Find where the given text appears and provide that cell's center as [x, y] coordinate. 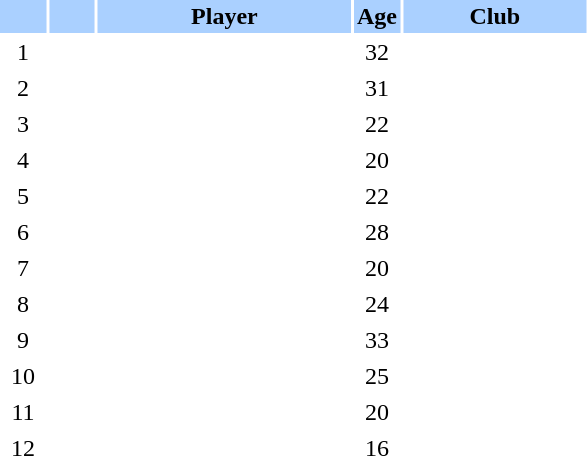
10 [23, 376]
9 [23, 340]
24 [377, 304]
4 [23, 160]
8 [23, 304]
11 [23, 412]
32 [377, 52]
Age [377, 16]
5 [23, 196]
28 [377, 232]
Club [495, 16]
33 [377, 340]
2 [23, 88]
3 [23, 124]
Player [224, 16]
7 [23, 268]
6 [23, 232]
1 [23, 52]
25 [377, 376]
31 [377, 88]
